Determine the [x, y] coordinate at the center of the cell enclosing the given text.  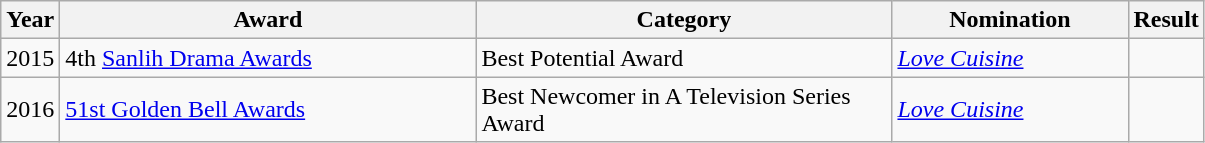
4th Sanlih Drama Awards [268, 58]
2016 [30, 110]
Category [684, 20]
Best Potential Award [684, 58]
Nomination [1010, 20]
Result [1166, 20]
Award [268, 20]
Best Newcomer in A Television Series Award [684, 110]
Year [30, 20]
2015 [30, 58]
51st Golden Bell Awards [268, 110]
